From the cell containing the given text, extract its center point as (x, y) coordinate. 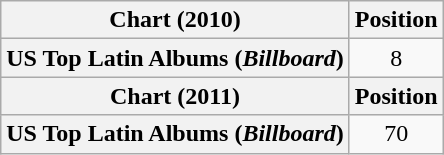
8 (396, 58)
Chart (2010) (176, 20)
Chart (2011) (176, 96)
70 (396, 134)
